Extract the (x, y) coordinate from the center of the cell holding the provided text.  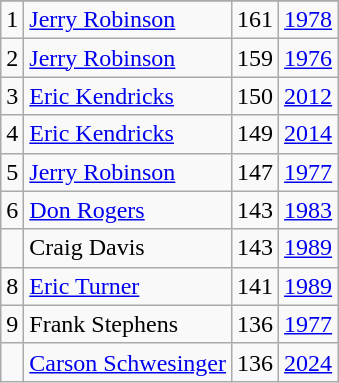
1983 (308, 210)
Frank Stephens (128, 324)
141 (256, 286)
150 (256, 96)
1 (12, 20)
2012 (308, 96)
147 (256, 172)
3 (12, 96)
4 (12, 134)
149 (256, 134)
2 (12, 58)
159 (256, 58)
5 (12, 172)
2024 (308, 362)
Craig Davis (128, 248)
2014 (308, 134)
Don Rogers (128, 210)
Eric Turner (128, 286)
9 (12, 324)
1978 (308, 20)
Carson Schwesinger (128, 362)
6 (12, 210)
8 (12, 286)
161 (256, 20)
1976 (308, 58)
